From the cell containing the given text, extract its center point as (x, y) coordinate. 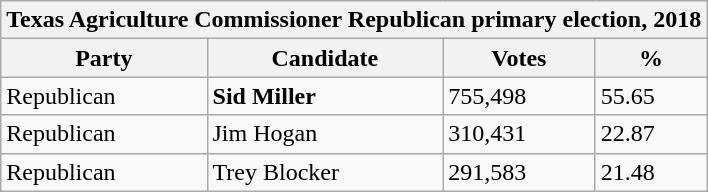
21.48 (651, 172)
Sid Miller (325, 96)
Jim Hogan (325, 134)
291,583 (520, 172)
Party (104, 58)
% (651, 58)
Texas Agriculture Commissioner Republican primary election, 2018 (354, 20)
310,431 (520, 134)
Trey Blocker (325, 172)
Votes (520, 58)
755,498 (520, 96)
22.87 (651, 134)
55.65 (651, 96)
Candidate (325, 58)
